Capture the cell that displays the provided text and extract its (x, y) central coordinate. 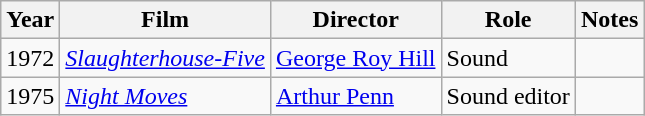
Film (166, 20)
Arthur Penn (356, 96)
Notes (609, 20)
Night Moves (166, 96)
Year (30, 20)
Slaughterhouse-Five (166, 58)
Director (356, 20)
1972 (30, 58)
Sound editor (508, 96)
Sound (508, 58)
George Roy Hill (356, 58)
1975 (30, 96)
Role (508, 20)
